From the cell containing the given text, extract its center point as [x, y] coordinate. 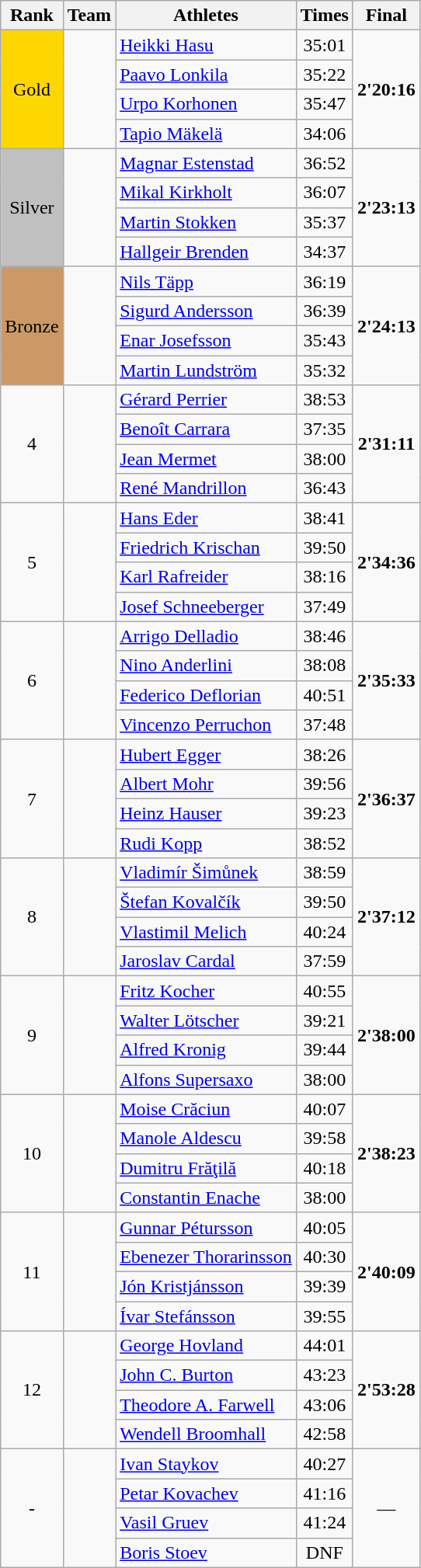
40:27 [325, 1464]
Athletes [207, 16]
Ívar Stefánsson [207, 1316]
35:37 [325, 222]
Vlastimil Melich [207, 932]
Ebenezer Thorarinsson [207, 1257]
43:06 [325, 1405]
Rudi Kopp [207, 843]
Albert Mohr [207, 784]
2'38:23 [386, 1153]
Vasil Gruev [207, 1523]
Petar Kovachev [207, 1493]
Federico Deflorian [207, 695]
Hubert Egger [207, 754]
38:26 [325, 754]
39:56 [325, 784]
40:07 [325, 1109]
Heinz Hauser [207, 813]
René Mandrillon [207, 488]
9 [32, 1035]
41:16 [325, 1493]
35:43 [325, 340]
Jean Mermet [207, 459]
Gold [32, 89]
2'40:09 [386, 1271]
Sigurd Andersson [207, 311]
39:58 [325, 1139]
Alfons Supersaxo [207, 1080]
Wendell Broomhall [207, 1434]
Gunnar Pétursson [207, 1227]
35:47 [325, 104]
Hallgeir Brenden [207, 252]
40:51 [325, 695]
Vladimír Šimůnek [207, 873]
2'38:00 [386, 1035]
39:39 [325, 1286]
12 [32, 1390]
41:24 [325, 1523]
Heikki Hasu [207, 45]
- [32, 1508]
35:22 [325, 75]
38:52 [325, 843]
37:35 [325, 429]
38:59 [325, 873]
4 [32, 444]
Josef Schneeberger [207, 607]
39:21 [325, 1020]
7 [32, 798]
6 [32, 680]
40:24 [325, 932]
Team [89, 16]
Martin Lundström [207, 370]
10 [32, 1153]
Jón Kristjánsson [207, 1286]
40:30 [325, 1257]
Gérard Perrier [207, 400]
38:53 [325, 400]
38:08 [325, 666]
36:52 [325, 163]
Manole Aldescu [207, 1139]
5 [32, 562]
2'36:37 [386, 798]
Friedrich Krischan [207, 548]
Martin Stokken [207, 222]
Nino Anderlini [207, 666]
2'53:28 [386, 1390]
Tapio Mäkelä [207, 134]
2'23:13 [386, 207]
Karl Rafreider [207, 577]
Fritz Kocher [207, 991]
Final [386, 16]
2'20:16 [386, 89]
Walter Lötscher [207, 1020]
Hans Eder [207, 518]
40:18 [325, 1168]
Dumitru Frăţilă [207, 1168]
Moise Crăciun [207, 1109]
Vincenzo Perruchon [207, 725]
38:16 [325, 577]
2'35:33 [386, 680]
Paavo Lonkila [207, 75]
36:43 [325, 488]
38:46 [325, 636]
Times [325, 16]
DNF [325, 1552]
Enar Josefsson [207, 340]
36:19 [325, 281]
Jaroslav Cardal [207, 961]
37:59 [325, 961]
36:07 [325, 193]
35:01 [325, 45]
39:23 [325, 813]
Rank [32, 16]
2'37:12 [386, 917]
34:37 [325, 252]
2'34:36 [386, 562]
40:05 [325, 1227]
— [386, 1508]
11 [32, 1271]
Silver [32, 207]
Magnar Estenstad [207, 163]
44:01 [325, 1346]
Constantin Enache [207, 1198]
37:48 [325, 725]
39:55 [325, 1316]
Alfred Kronig [207, 1050]
35:32 [325, 370]
37:49 [325, 607]
43:23 [325, 1375]
Štefan Kovalčík [207, 902]
Nils Täpp [207, 281]
39:44 [325, 1050]
42:58 [325, 1434]
8 [32, 917]
34:06 [325, 134]
2'31:11 [386, 444]
Arrigo Delladio [207, 636]
2'24:13 [386, 325]
John C. Burton [207, 1375]
Benoît Carrara [207, 429]
36:39 [325, 311]
Urpo Korhonen [207, 104]
40:55 [325, 991]
Theodore A. Farwell [207, 1405]
Mikal Kirkholt [207, 193]
38:41 [325, 518]
Bronze [32, 325]
George Hovland [207, 1346]
Boris Stoev [207, 1552]
Ivan Staykov [207, 1464]
